Detect which cell encompasses the target text, then output its (X, Y) center coordinate. 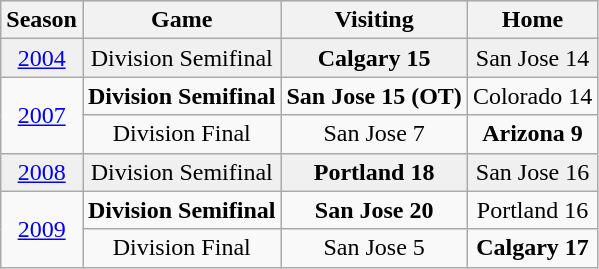
Calgary 17 (532, 248)
Arizona 9 (532, 134)
San Jose 7 (374, 134)
Colorado 14 (532, 96)
San Jose 16 (532, 172)
2007 (42, 115)
Calgary 15 (374, 58)
Game (181, 20)
Portland 18 (374, 172)
2004 (42, 58)
2009 (42, 229)
San Jose 14 (532, 58)
Home (532, 20)
San Jose 20 (374, 210)
2008 (42, 172)
Season (42, 20)
Visiting (374, 20)
San Jose 15 (OT) (374, 96)
Portland 16 (532, 210)
San Jose 5 (374, 248)
